Identify which cell holds the provided text, then report its [X, Y] central coordinate. 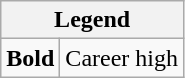
Legend [92, 20]
Career high [122, 58]
Bold [30, 58]
